Identify which cell holds the provided text, then report its [X, Y] central coordinate. 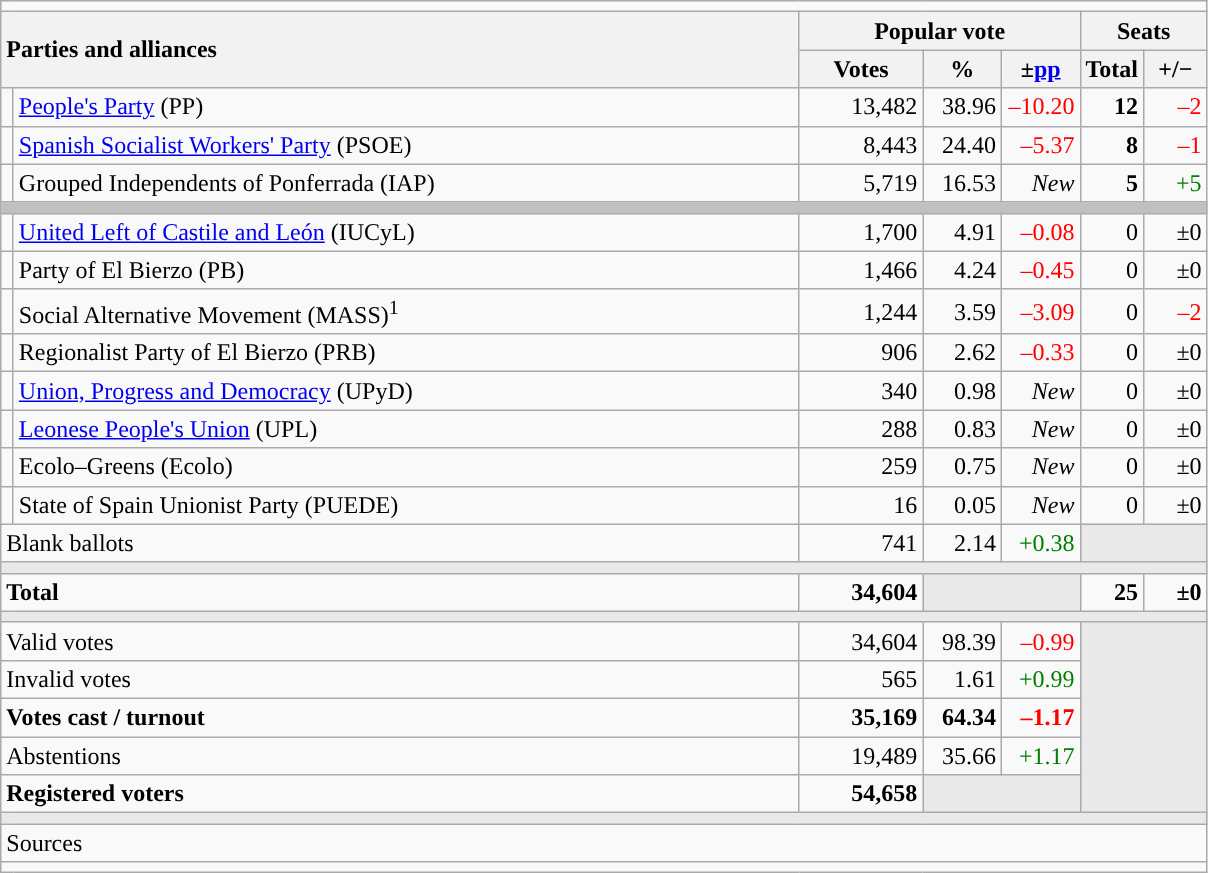
8,443 [861, 145]
340 [861, 391]
19,489 [861, 756]
1,244 [861, 312]
±pp [1040, 69]
0.05 [962, 505]
5,719 [861, 183]
Social Alternative Movement (MASS)1 [406, 312]
Parties and alliances [400, 50]
State of Spain Unionist Party (PUEDE) [406, 505]
2.14 [962, 543]
Popular vote [940, 31]
Seats [1144, 31]
Regionalist Party of El Bierzo (PRB) [406, 353]
United Left of Castile and León (IUCyL) [406, 232]
+5 [1176, 183]
Registered voters [400, 794]
2.62 [962, 353]
4.24 [962, 270]
25 [1112, 592]
1.61 [962, 679]
0.98 [962, 391]
Leonese People's Union (UPL) [406, 429]
+0.38 [1040, 543]
16.53 [962, 183]
98.39 [962, 641]
1,700 [861, 232]
Blank ballots [400, 543]
–0.08 [1040, 232]
288 [861, 429]
Grouped Independents of Ponferrada (IAP) [406, 183]
35.66 [962, 756]
54,658 [861, 794]
People's Party (PP) [406, 107]
% [962, 69]
565 [861, 679]
16 [861, 505]
Abstentions [400, 756]
12 [1112, 107]
–1.17 [1040, 718]
64.34 [962, 718]
Spanish Socialist Workers' Party (PSOE) [406, 145]
Ecolo–Greens (Ecolo) [406, 467]
+1.17 [1040, 756]
35,169 [861, 718]
38.96 [962, 107]
–5.37 [1040, 145]
Sources [604, 843]
Party of El Bierzo (PB) [406, 270]
–1 [1176, 145]
–0.33 [1040, 353]
906 [861, 353]
–3.09 [1040, 312]
13,482 [861, 107]
+0.99 [1040, 679]
Votes [861, 69]
259 [861, 467]
+/− [1176, 69]
Invalid votes [400, 679]
–0.99 [1040, 641]
4.91 [962, 232]
Union, Progress and Democracy (UPyD) [406, 391]
741 [861, 543]
Votes cast / turnout [400, 718]
24.40 [962, 145]
–10.20 [1040, 107]
5 [1112, 183]
0.83 [962, 429]
–0.45 [1040, 270]
1,466 [861, 270]
3.59 [962, 312]
Valid votes [400, 641]
8 [1112, 145]
0.75 [962, 467]
